Find where the given text appears and provide that cell's center as (X, Y) coordinate. 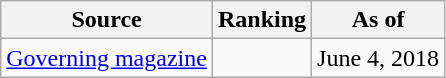
Source (107, 20)
As of (378, 20)
Ranking (262, 20)
June 4, 2018 (378, 58)
Governing magazine (107, 58)
